Pinpoint the cell where the given text exists, returning its [X, Y] midpoint coordinate. 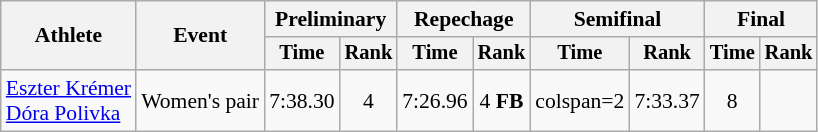
Repechage [464, 19]
7:33.37 [666, 100]
Event [200, 36]
Preliminary [330, 19]
4 FB [502, 100]
Final [761, 19]
colspan=2 [580, 100]
Semifinal [618, 19]
4 [369, 100]
Athlete [68, 36]
8 [732, 100]
7:38.30 [302, 100]
Eszter KrémerDóra Polivka [68, 100]
Women's pair [200, 100]
7:26.96 [434, 100]
